Search for the cell housing the specified text and yield its [x, y] center coordinate. 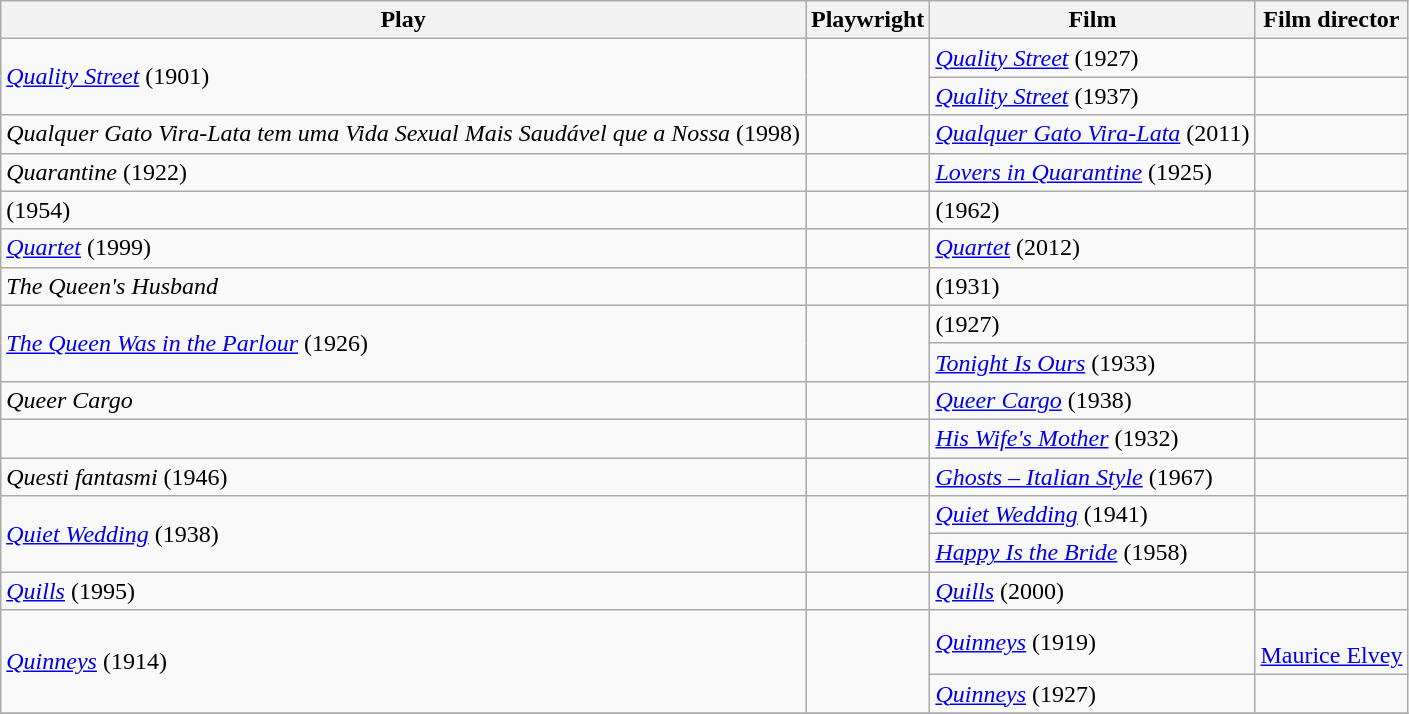
Playwright [868, 20]
Queer Cargo (1938) [1092, 400]
Lovers in Quarantine (1925) [1092, 172]
The Queen Was in the Parlour (1926) [404, 343]
Quiet Wedding (1941) [1092, 515]
His Wife's Mother (1932) [1092, 438]
Quills (1995) [404, 591]
(1931) [1092, 286]
Film [1092, 20]
Film director [1332, 20]
(1954) [404, 210]
Questi fantasmi (1946) [404, 477]
Qualquer Gato Vira-Lata (2011) [1092, 134]
Quality Street (1937) [1092, 96]
Happy Is the Bride (1958) [1092, 553]
Quality Street (1927) [1092, 58]
Ghosts – Italian Style (1967) [1092, 477]
(1962) [1092, 210]
Queer Cargo [404, 400]
Quinneys (1927) [1092, 694]
Quiet Wedding (1938) [404, 534]
Maurice Elvey [1332, 642]
Quinneys (1914) [404, 662]
Quartet (2012) [1092, 248]
Quartet (1999) [404, 248]
Tonight Is Ours (1933) [1092, 362]
Quality Street (1901) [404, 77]
Quills (2000) [1092, 591]
Play [404, 20]
The Queen's Husband [404, 286]
Quinneys (1919) [1092, 642]
Qualquer Gato Vira-Lata tem uma Vida Sexual Mais Saudável que a Nossa (1998) [404, 134]
Quarantine (1922) [404, 172]
(1927) [1092, 324]
